For the text-containing cell, return its midpoint in (x, y) coordinate format. 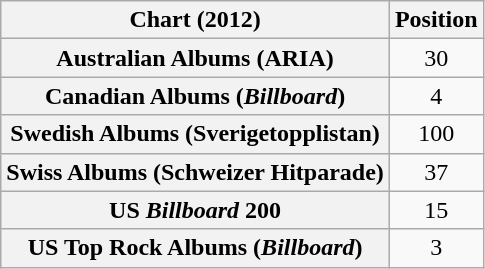
3 (436, 248)
4 (436, 96)
15 (436, 210)
Swedish Albums (Sverigetopplistan) (196, 134)
US Billboard 200 (196, 210)
37 (436, 172)
Position (436, 20)
Chart (2012) (196, 20)
Australian Albums (ARIA) (196, 58)
Swiss Albums (Schweizer Hitparade) (196, 172)
30 (436, 58)
100 (436, 134)
Canadian Albums (Billboard) (196, 96)
US Top Rock Albums (Billboard) (196, 248)
